Scan for the cell matching the given text and deliver its [x, y] coordinate at center. 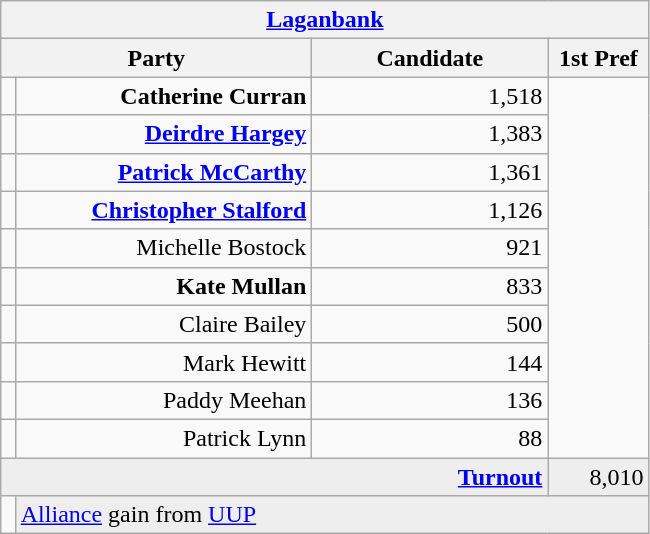
Patrick Lynn [164, 438]
Claire Bailey [164, 324]
136 [430, 400]
500 [430, 324]
833 [430, 286]
1,383 [430, 134]
Laganbank [325, 20]
Candidate [430, 58]
921 [430, 248]
Kate Mullan [164, 286]
Patrick McCarthy [164, 172]
8,010 [598, 477]
Alliance gain from UUP [332, 515]
144 [430, 362]
1,361 [430, 172]
88 [430, 438]
Deirdre Hargey [164, 134]
Catherine Curran [164, 96]
1,126 [430, 210]
1st Pref [598, 58]
Party [156, 58]
Paddy Meehan [164, 400]
Mark Hewitt [164, 362]
Christopher Stalford [164, 210]
1,518 [430, 96]
Turnout [274, 477]
Michelle Bostock [164, 248]
